Capture the cell that displays the provided text and extract its [X, Y] central coordinate. 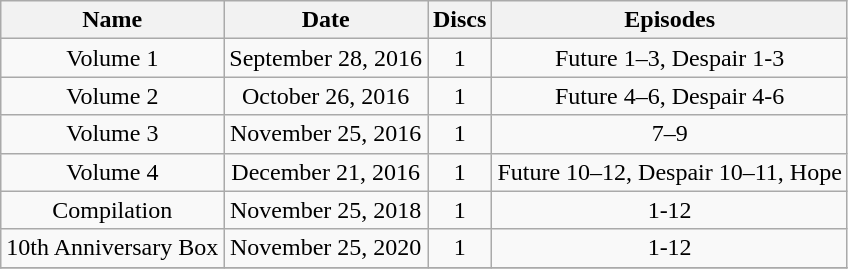
Discs [460, 20]
Episodes [670, 20]
December 21, 2016 [326, 172]
Future 1–3, Despair 1-3 [670, 58]
Name [112, 20]
Volume 2 [112, 96]
7–9 [670, 134]
Future 4–6, Despair 4-6 [670, 96]
November 25, 2020 [326, 248]
Future 10–12, Despair 10–11, Hope [670, 172]
Volume 3 [112, 134]
Volume 1 [112, 58]
Date [326, 20]
10th Anniversary Box [112, 248]
September 28, 2016 [326, 58]
Volume 4 [112, 172]
November 25, 2016 [326, 134]
Compilation [112, 210]
November 25, 2018 [326, 210]
October 26, 2016 [326, 96]
